Locate the cell with the specified text and output its [X, Y] center coordinate. 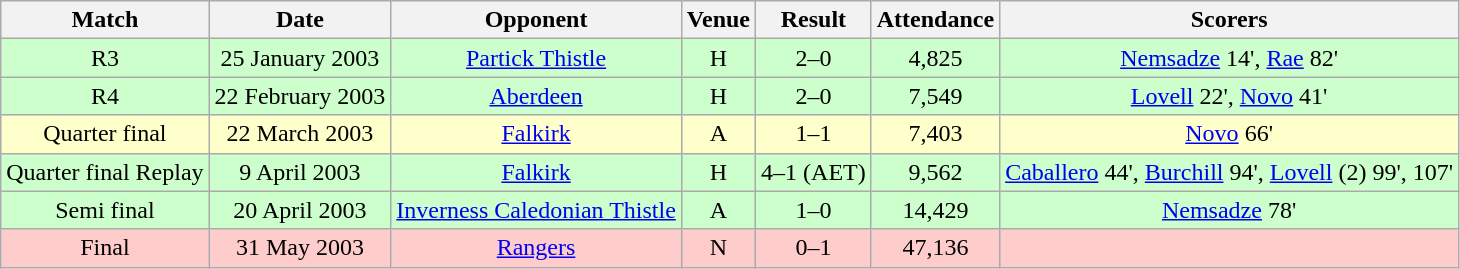
31 May 2003 [300, 248]
4,825 [935, 58]
Venue [718, 20]
Quarter final [105, 134]
Quarter final Replay [105, 172]
7,549 [935, 96]
22 March 2003 [300, 134]
Attendance [935, 20]
Date [300, 20]
N [718, 248]
Nemsadze 78' [1230, 210]
4–1 (AET) [814, 172]
47,136 [935, 248]
Inverness Caledonian Thistle [536, 210]
Caballero 44', Burchill 94', Lovell (2) 99', 107' [1230, 172]
R4 [105, 96]
9 April 2003 [300, 172]
1–1 [814, 134]
Partick Thistle [536, 58]
Final [105, 248]
1–0 [814, 210]
7,403 [935, 134]
Semi final [105, 210]
Rangers [536, 248]
22 February 2003 [300, 96]
Lovell 22', Novo 41' [1230, 96]
R3 [105, 58]
Novo 66' [1230, 134]
0–1 [814, 248]
25 January 2003 [300, 58]
14,429 [935, 210]
Nemsadze 14', Rae 82' [1230, 58]
9,562 [935, 172]
Result [814, 20]
Match [105, 20]
20 April 2003 [300, 210]
Scorers [1230, 20]
Opponent [536, 20]
Aberdeen [536, 96]
